Output the (x, y) coordinate of the center of the cell containing the given text.  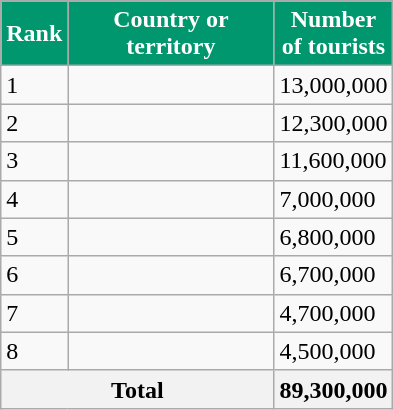
1 (34, 85)
Number of tourists (334, 34)
5 (34, 237)
6,800,000 (334, 237)
Country or territory (171, 34)
12,300,000 (334, 123)
Rank (34, 34)
89,300,000 (334, 389)
6,700,000 (334, 275)
Total (138, 389)
8 (34, 351)
4 (34, 199)
2 (34, 123)
7 (34, 313)
4,500,000 (334, 351)
4,700,000 (334, 313)
13,000,000 (334, 85)
3 (34, 161)
7,000,000 (334, 199)
6 (34, 275)
11,600,000 (334, 161)
